Search for the cell housing the specified text and yield its [x, y] center coordinate. 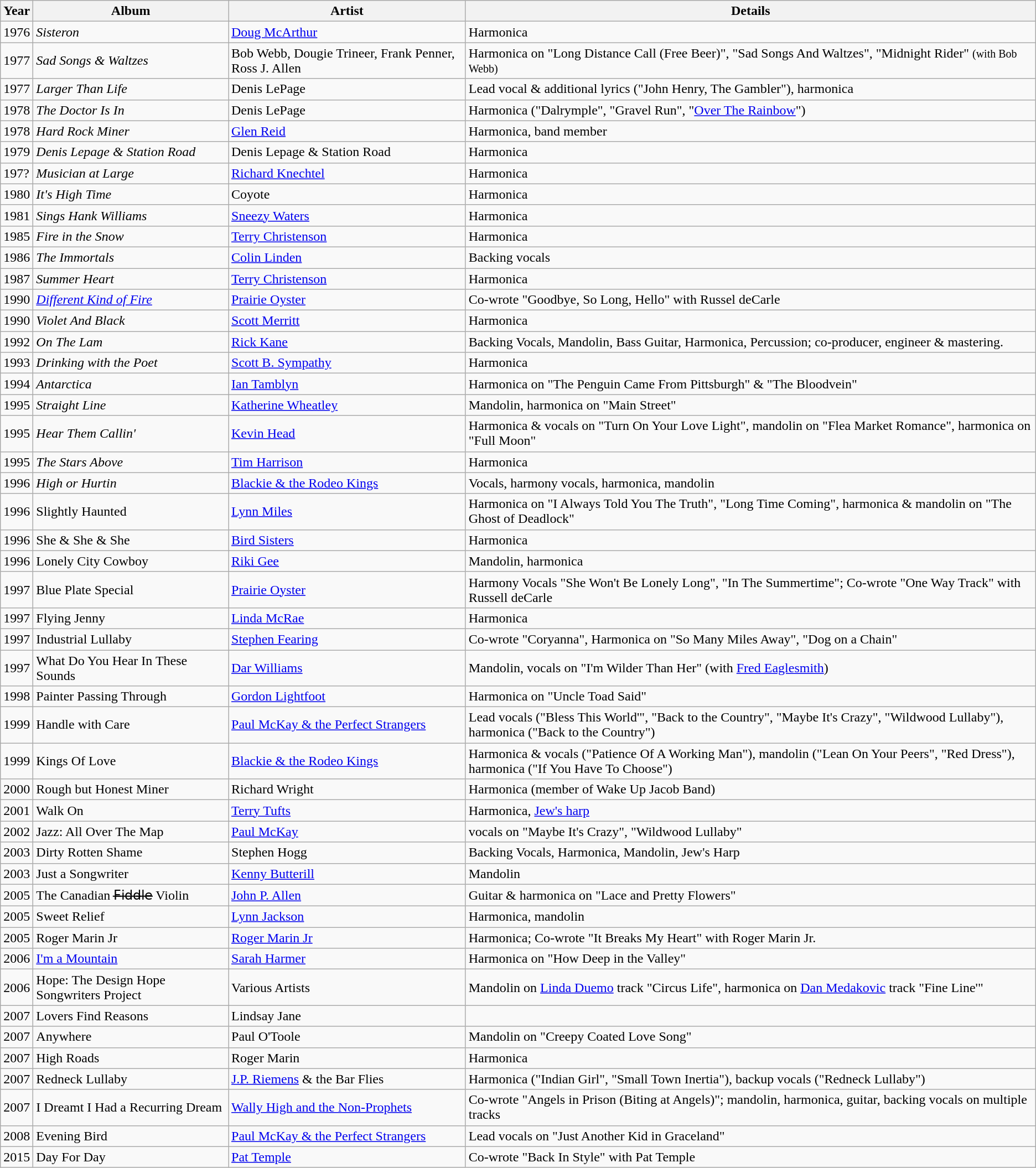
1992 [17, 342]
vocals on "Maybe It's Crazy", "Wildwood Lullaby" [750, 832]
Mandolin, vocals on "I'm Wilder Than Her" (with Fred Eaglesmith) [750, 667]
Scott B. Sympathy [346, 363]
Lynn Miles [346, 511]
Linda McRae [346, 618]
Bird Sisters [346, 540]
The Doctor Is In [131, 110]
Pat Temple [346, 1157]
Harmonica (member of Wake Up Jacob Band) [750, 790]
Industrial Lullaby [131, 639]
Lynn Jackson [346, 917]
I'm a Mountain [131, 959]
Slightly Haunted [131, 511]
High Roads [131, 1058]
She & She & She [131, 540]
I Dreamt I Had a Recurring Dream [131, 1108]
Sweet Relief [131, 917]
Harmonica ("Indian Girl", "Small Town Inertia"), backup vocals ("Redneck Lullaby") [750, 1079]
Lovers Find Reasons [131, 1016]
Backing Vocals, Mandolin, Bass Guitar, Harmonica, Percussion; co-producer, engineer & mastering. [750, 342]
Gordon Lightfoot [346, 697]
Harmonica on "The Penguin Came From Pittsburgh" & "The Bloodvein" [750, 384]
Stephen Fearing [346, 639]
Co-wrote "Angels in Prison (Biting at Angels)"; mandolin, harmonica, guitar, backing vocals on multiple tracks [750, 1108]
Richard Wright [346, 790]
Paul O'Toole [346, 1037]
Day For Day [131, 1157]
1987 [17, 278]
It's High Time [131, 194]
2008 [17, 1136]
Hear Them Callin' [131, 434]
Harmony Vocals "She Won't Be Lonely Long", "In The Summertime"; Co-wrote "One Way Track" with Russell deCarle [750, 590]
Harmonica; Co-wrote "It Breaks My Heart" with Roger Marin Jr. [750, 938]
Richard Knechtel [346, 173]
Sarah Harmer [346, 959]
Artist [346, 11]
197? [17, 173]
Sneezy Waters [346, 215]
1981 [17, 215]
1980 [17, 194]
1985 [17, 236]
J.P. Riemens & the Bar Flies [346, 1079]
Painter Passing Through [131, 697]
Lonely City Cowboy [131, 561]
2015 [17, 1157]
Redneck Lullaby [131, 1079]
Roger Marin [346, 1058]
Bob Webb, Dougie Trineer, Frank Penner, Ross J. Allen [346, 61]
Harmonica ("Dalrymple", "Gravel Run", "Over The Rainbow") [750, 110]
2001 [17, 811]
Sad Songs & Waltzes [131, 61]
Fire in the Snow [131, 236]
Lead vocal & additional lyrics ("John Henry, The Gambler"), harmonica [750, 89]
Backing Vocals, Harmonica, Mandolin, Jew's Harp [750, 853]
Year [17, 11]
Sisteron [131, 32]
Various Artists [346, 987]
2002 [17, 832]
Blue Plate Special [131, 590]
Ian Tamblyn [346, 384]
Harmonica on "How Deep in the Valley" [750, 959]
Wally High and the Non-Prophets [346, 1108]
Rick Kane [346, 342]
Album [131, 11]
Paul McKay [346, 832]
Scott Merritt [346, 321]
The Canadian F̶i̶d̶d̶l̶e̶ Violin [131, 895]
Summer Heart [131, 278]
1998 [17, 697]
Lead vocals on "Just Another Kid in Graceland" [750, 1136]
Harmonica & vocals on "Turn On Your Love Light", mandolin on "Flea Market Romance", harmonica on "Full Moon" [750, 434]
Mandolin, harmonica [750, 561]
Just a Songwriter [131, 874]
Harmonica on "I Always Told You The Truth", "Long Time Coming", harmonica & mandolin on "The Ghost of Deadlock" [750, 511]
Dar Williams [346, 667]
1979 [17, 152]
The Immortals [131, 257]
Lead vocals ("Bless This World'", "Back to the Country", "Maybe It's Crazy", "Wildwood Lullaby"), harmonica ("Back to the Country") [750, 725]
1993 [17, 363]
Larger Than Life [131, 89]
Jazz: All Over The Map [131, 832]
Co-wrote "Back In Style" with Pat Temple [750, 1157]
Mandolin, harmonica on "Main Street" [750, 405]
Kenny Butterill [346, 874]
The Stars Above [131, 462]
Evening Bird [131, 1136]
Harmonica, Jew's harp [750, 811]
Riki Gee [346, 561]
Flying Jenny [131, 618]
Co-wrote "Goodbye, So Long, Hello" with Russel deCarle [750, 300]
Colin Linden [346, 257]
Coyote [346, 194]
Mandolin on Linda Duemo track "Circus Life", harmonica on Dan Medakovic track "Fine Line'" [750, 987]
Guitar & harmonica on "Lace and Pretty Flowers" [750, 895]
Musician at Large [131, 173]
Harmonica on "Long Distance Call (Free Beer)", "Sad Songs And Waltzes", "Midnight Rider" (with Bob Webb) [750, 61]
Terry Tufts [346, 811]
Dirty Rotten Shame [131, 853]
Hard Rock Miner [131, 131]
Antarctica [131, 384]
Rough but Honest Miner [131, 790]
1976 [17, 32]
Harmonica, mandolin [750, 917]
Handle with Care [131, 725]
Harmonica, band member [750, 131]
Mandolin on "Creepy Coated Love Song" [750, 1037]
Violet And Black [131, 321]
Harmonica on "Uncle Toad Said" [750, 697]
John P. Allen [346, 895]
Tim Harrison [346, 462]
Kings Of Love [131, 761]
Straight Line [131, 405]
Stephen Hogg [346, 853]
Lindsay Jane [346, 1016]
Harmonica & vocals ("Patience Of A Working Man"), mandolin ("Lean On Your Peers", "Red Dress"), harmonica ("If You Have To Choose") [750, 761]
Hope: The Design Hope Songwriters Project [131, 987]
Kevin Head [346, 434]
Co-wrote "Coryanna", Harmonica on "So Many Miles Away", "Dog on a Chain" [750, 639]
Vocals, harmony vocals, harmonica, mandolin [750, 483]
Drinking with the Poet [131, 363]
What Do You Hear In These Sounds [131, 667]
Details [750, 11]
Glen Reid [346, 131]
1994 [17, 384]
Sings Hank Williams [131, 215]
2000 [17, 790]
Walk On [131, 811]
Anywhere [131, 1037]
On The Lam [131, 342]
Katherine Wheatley [346, 405]
Mandolin [750, 874]
Different Kind of Fire [131, 300]
Doug McArthur [346, 32]
High or Hurtin [131, 483]
Backing vocals [750, 257]
1986 [17, 257]
